Determine the (x, y) coordinate at the center of the cell enclosing the given text.  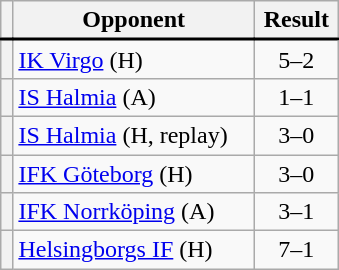
IFK Göteborg (H) (134, 173)
3–1 (296, 212)
Opponent (134, 20)
5–2 (296, 60)
1–1 (296, 97)
IK Virgo (H) (134, 60)
Helsingborgs IF (H) (134, 250)
Result (296, 20)
IFK Norrköping (A) (134, 212)
IS Halmia (H, replay) (134, 135)
IS Halmia (A) (134, 97)
7–1 (296, 250)
